For the text-containing cell, return its midpoint in [x, y] coordinate format. 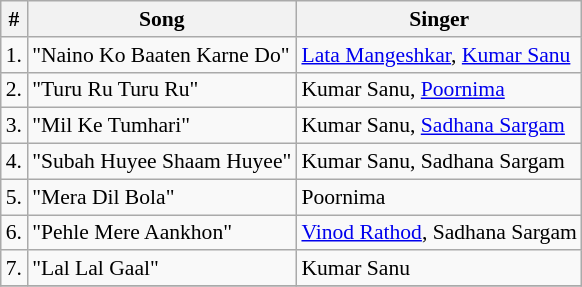
7. [14, 269]
"Pehle Mere Aankhon" [162, 233]
Kumar Sanu [438, 269]
Lata Mangeshkar, Kumar Sanu [438, 55]
Song [162, 19]
"Naino Ko Baaten Karne Do" [162, 55]
# [14, 19]
Singer [438, 19]
2. [14, 90]
Vinod Rathod, Sadhana Sargam [438, 233]
Kumar Sanu, Poornima [438, 90]
"Turu Ru Turu Ru" [162, 90]
3. [14, 126]
6. [14, 233]
1. [14, 55]
"Mera Dil Bola" [162, 197]
"Subah Huyee Shaam Huyee" [162, 162]
"Lal Lal Gaal" [162, 269]
Poornima [438, 197]
5. [14, 197]
"Mil Ke Tumhari" [162, 126]
4. [14, 162]
